Extract the (x, y) coordinate from the center of the cell holding the provided text.  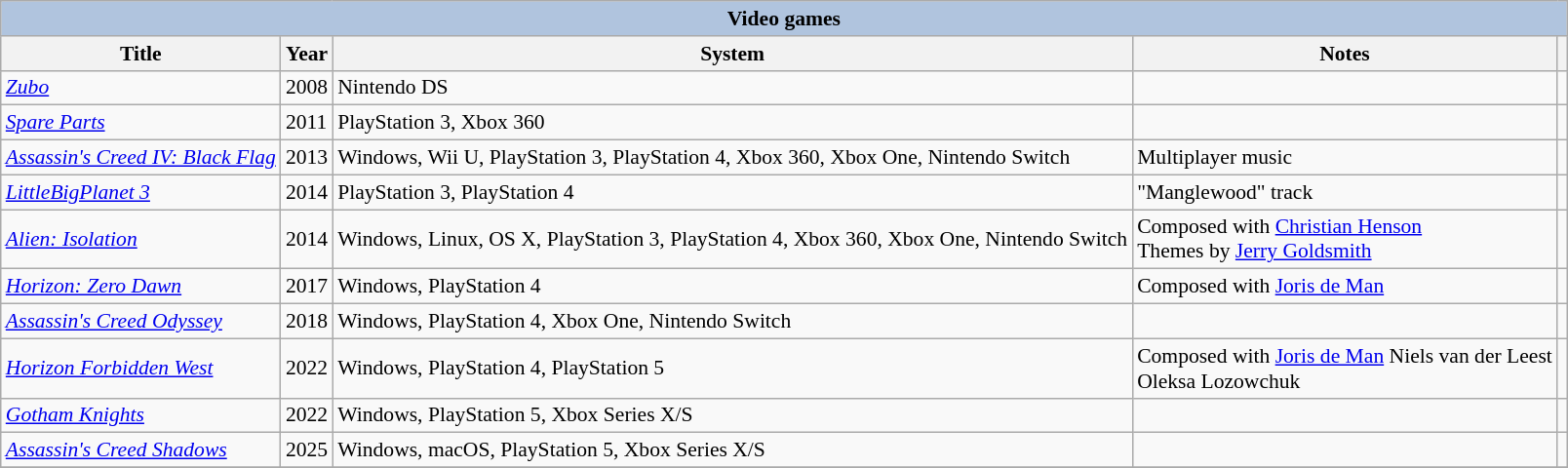
Title (140, 54)
Windows, PlayStation 4, PlayStation 5 (732, 369)
2017 (306, 287)
Composed with Joris de Man Niels van der LeestOleksa Lozowchuk (1345, 369)
LittleBigPlanet 3 (140, 192)
2011 (306, 123)
Horizon Forbidden West (140, 369)
Nintendo DS (732, 88)
System (732, 54)
Video games (784, 19)
"Manglewood" track (1345, 192)
2018 (306, 322)
Assassin's Creed IV: Black Flag (140, 158)
Windows, Linux, OS X, PlayStation 3, PlayStation 4, Xbox 360, Xbox One, Nintendo Switch (732, 240)
Windows, PlayStation 5, Xbox Series X/S (732, 415)
2008 (306, 88)
Assassin's Creed Odyssey (140, 322)
Spare Parts (140, 123)
Horizon: Zero Dawn (140, 287)
Composed with Joris de Man (1345, 287)
PlayStation 3, Xbox 360 (732, 123)
Composed with Christian Henson Themes by Jerry Goldsmith (1345, 240)
Alien: Isolation (140, 240)
Multiplayer music (1345, 158)
PlayStation 3, PlayStation 4 (732, 192)
Windows, Wii U, PlayStation 3, PlayStation 4, Xbox 360, Xbox One, Nintendo Switch (732, 158)
Notes (1345, 54)
Assassin's Creed Shadows (140, 450)
Windows, macOS, PlayStation 5, Xbox Series X/S (732, 450)
Windows, PlayStation 4 (732, 287)
2025 (306, 450)
Windows, PlayStation 4, Xbox One, Nintendo Switch (732, 322)
2013 (306, 158)
Gotham Knights (140, 415)
Year (306, 54)
Zubo (140, 88)
